Output the (x, y) coordinate of the center of the cell containing the given text.  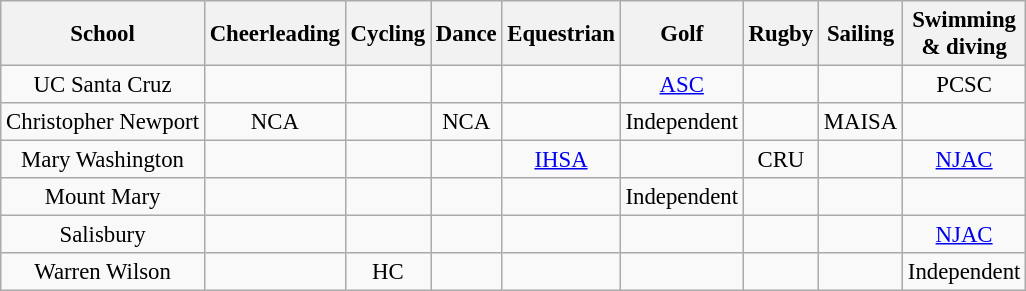
Salisbury (103, 235)
UC Santa Cruz (103, 85)
Mary Washington (103, 160)
Mount Mary (103, 197)
Cheerleading (274, 34)
Swimming& diving (964, 34)
Cycling (388, 34)
Rugby (780, 34)
Golf (682, 34)
MAISA (860, 122)
School (103, 34)
Christopher Newport (103, 122)
CRU (780, 160)
Dance (466, 34)
IHSA (561, 160)
Sailing (860, 34)
Equestrian (561, 34)
ASC (682, 85)
PCSC (964, 85)
